Capture the cell that displays the provided text and extract its [X, Y] central coordinate. 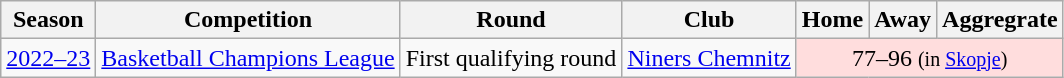
Round [511, 20]
2022–23 [48, 58]
First qualifying round [511, 58]
Club [709, 20]
Away [903, 20]
Competition [248, 20]
Aggregrate [1000, 20]
Niners Chemnitz [709, 58]
Basketball Champions League [248, 58]
Home [832, 20]
Season [48, 20]
77–96 (in Skopje) [930, 58]
